Provide the [x, y] coordinate of the cell's center where the given text is located.  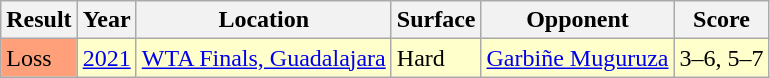
Result [39, 20]
Hard [436, 58]
3–6, 5–7 [722, 58]
Garbiñe Muguruza [578, 58]
Year [106, 20]
Location [264, 20]
Loss [39, 58]
Surface [436, 20]
Opponent [578, 20]
Score [722, 20]
WTA Finals, Guadalajara [264, 58]
2021 [106, 58]
